Determine the [x, y] coordinate at the center of the cell enclosing the given text.  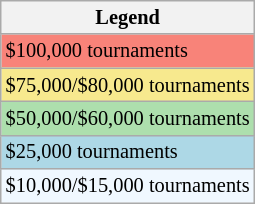
$100,000 tournaments [128, 51]
$25,000 tournaments [128, 152]
$50,000/$60,000 tournaments [128, 118]
$75,000/$80,000 tournaments [128, 85]
$10,000/$15,000 tournaments [128, 186]
Legend [128, 17]
